Extract the [X, Y] coordinate from the center of the cell holding the provided text.  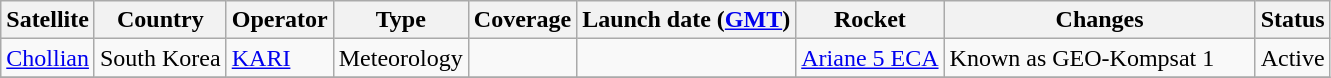
KARI [280, 58]
Coverage [522, 20]
Rocket [870, 20]
Known as GEO-Kompsat 1 [1100, 58]
Type [400, 20]
Launch date (GMT) [686, 20]
Meteorology [400, 58]
Ariane 5 ECA [870, 58]
Country [160, 20]
Satellite [48, 20]
Chollian [48, 58]
Active [1292, 58]
Changes [1100, 20]
Operator [280, 20]
Status [1292, 20]
South Korea [160, 58]
